Scan for the cell matching the given text and deliver its (X, Y) coordinate at center. 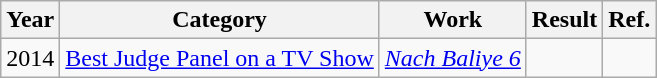
Result (564, 20)
Work (452, 20)
2014 (30, 58)
Best Judge Panel on a TV Show (220, 58)
Category (220, 20)
Ref. (630, 20)
Nach Baliye 6 (452, 58)
Year (30, 20)
